Search for the cell housing the specified text and yield its [x, y] center coordinate. 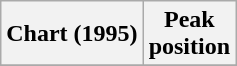
Peak position [189, 34]
Chart (1995) [72, 34]
